Find where the given text appears and provide that cell's center as (x, y) coordinate. 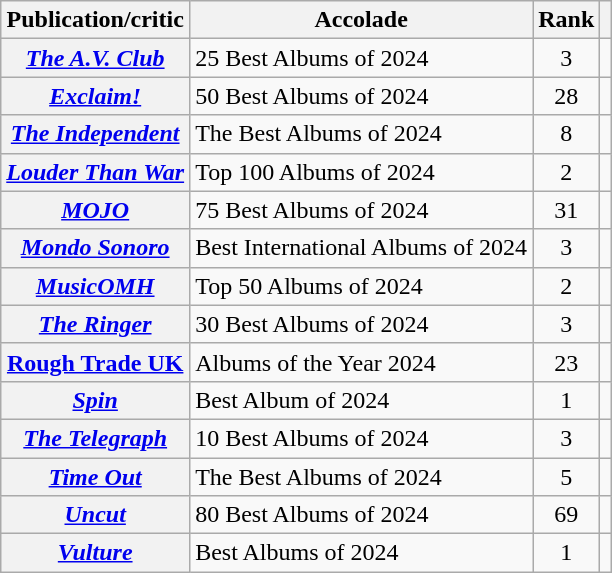
Vulture (96, 553)
80 Best Albums of 2024 (362, 515)
Best International Albums of 2024 (362, 248)
Exclaim! (96, 96)
Publication/critic (96, 20)
MOJO (96, 210)
Mondo Sonoro (96, 248)
Spin (96, 400)
75 Best Albums of 2024 (362, 210)
Top 50 Albums of 2024 (362, 286)
31 (566, 210)
50 Best Albums of 2024 (362, 96)
23 (566, 362)
Rank (566, 20)
The Telegraph (96, 438)
Uncut (96, 515)
25 Best Albums of 2024 (362, 58)
69 (566, 515)
Best Albums of 2024 (362, 553)
5 (566, 477)
28 (566, 96)
Time Out (96, 477)
Louder Than War (96, 172)
Top 100 Albums of 2024 (362, 172)
30 Best Albums of 2024 (362, 324)
The Ringer (96, 324)
MusicOMH (96, 286)
8 (566, 134)
The A.V. Club (96, 58)
Accolade (362, 20)
Rough Trade UK (96, 362)
10 Best Albums of 2024 (362, 438)
Best Album of 2024 (362, 400)
The Independent (96, 134)
Albums of the Year 2024 (362, 362)
